Scan for the cell matching the given text and deliver its [X, Y] coordinate at center. 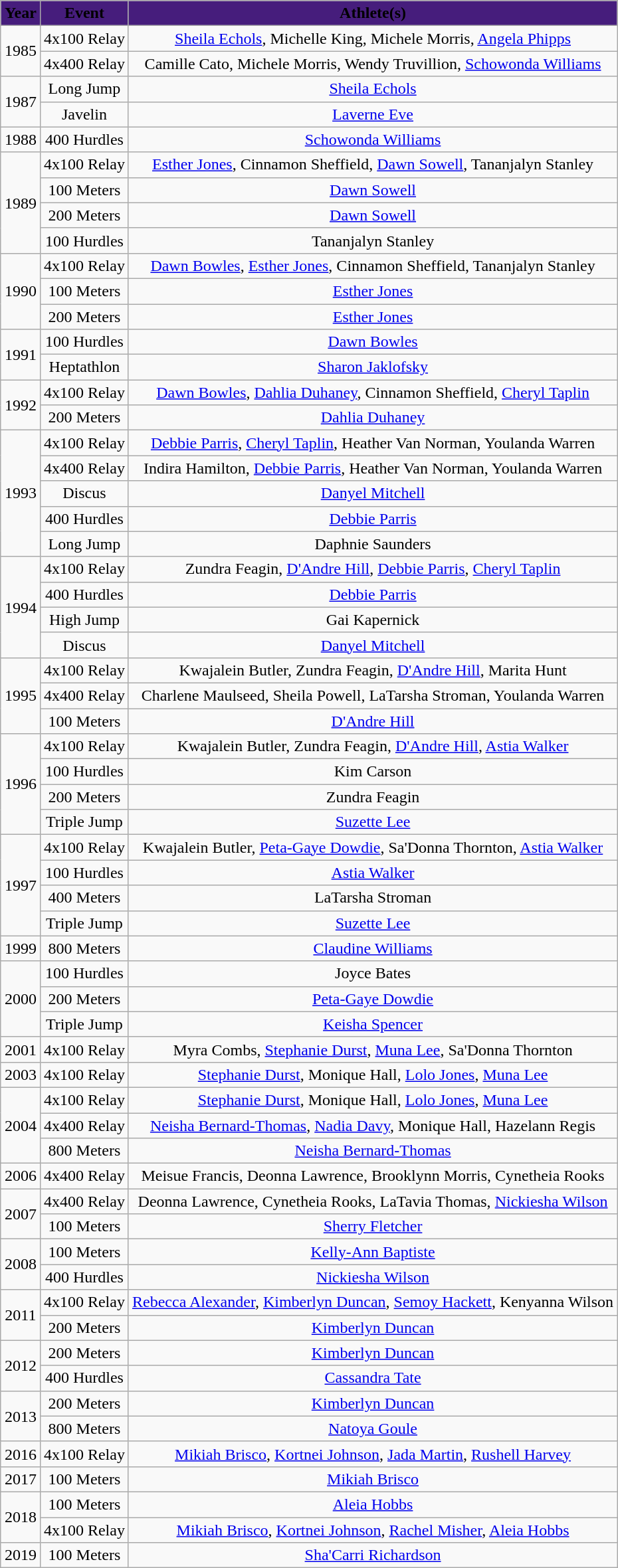
Neisha Bernard-Thomas [372, 1151]
Dawn Bowles [372, 342]
2019 [20, 1555]
2008 [20, 1264]
Indira Hamilton, Debbie Parris, Heather Van Norman, Youlanda Warren [372, 468]
Neisha Bernard-Thomas, Nadia Davy, Monique Hall, Hazelann Regis [372, 1126]
Daphnie Saunders [372, 544]
Event [84, 13]
Camille Cato, Michele Morris, Wendy Truvillion, Schowonda Williams [372, 64]
1992 [20, 405]
1991 [20, 355]
Gai Kapernick [372, 620]
2017 [20, 1479]
Mikiah Brisco, Kortnei Johnson, Jada Martin, Rushell Harvey [372, 1454]
1989 [20, 203]
1997 [20, 885]
2006 [20, 1176]
Sha'Carri Richardson [372, 1555]
1985 [20, 51]
2013 [20, 1416]
Esther Jones, Cinnamon Sheffield, Dawn Sowell, Tananjalyn Stanley [372, 165]
Keisha Spencer [372, 1024]
1996 [20, 784]
Zundra Feagin [372, 797]
Schowonda Williams [372, 139]
400 Meters [84, 898]
1999 [20, 948]
2012 [20, 1365]
2003 [20, 1075]
2000 [20, 999]
2018 [20, 1517]
High Jump [84, 620]
Kwajalein Butler, Zundra Feagin, D'Andre Hill, Marita Hunt [372, 670]
LaTarsha Stroman [372, 898]
Cassandra Tate [372, 1378]
Aleia Hobbs [372, 1504]
Sharon Jaklofsky [372, 367]
Laverne Eve [372, 114]
Mikiah Brisco, Kortnei Johnson, Rachel Misher, Aleia Hobbs [372, 1529]
Kwajalein Butler, Zundra Feagin, D'Andre Hill, Astia Walker [372, 746]
2016 [20, 1454]
Deonna Lawrence, Cynetheia Rooks, LaTavia Thomas, Nickiesha Wilson [372, 1201]
Peta-Gaye Dowdie [372, 999]
Sheila Echols [372, 89]
1993 [20, 493]
2004 [20, 1125]
Dahlia Duhaney [372, 418]
Mikiah Brisco [372, 1479]
Year [20, 13]
D'Andre Hill [372, 721]
1995 [20, 695]
1988 [20, 139]
Sherry Fletcher [372, 1227]
Joyce Bates [372, 974]
Nickiesha Wilson [372, 1277]
Kim Carson [372, 772]
1987 [20, 102]
Zundra Feagin, D'Andre Hill, Debbie Parris, Cheryl Taplin [372, 569]
Astia Walker [372, 873]
Dawn Bowles, Esther Jones, Cinnamon Sheffield, Tananjalyn Stanley [372, 266]
Rebecca Alexander, Kimberlyn Duncan, Semoy Hackett, Kenyanna Wilson [372, 1302]
Dawn Bowles, Dahlia Duhaney, Cinnamon Sheffield, Cheryl Taplin [372, 392]
2007 [20, 1214]
Kwajalein Butler, Peta-Gaye Dowdie, Sa'Donna Thornton, Astia Walker [372, 847]
Athlete(s) [372, 13]
Charlene Maulseed, Sheila Powell, LaTarsha Stroman, Youlanda Warren [372, 695]
2011 [20, 1315]
Myra Combs, Stephanie Durst, Muna Lee, Sa'Donna Thornton [372, 1049]
1990 [20, 291]
Tananjalyn Stanley [372, 240]
Kelly-Ann Baptiste [372, 1252]
Meisue Francis, Deonna Lawrence, Brooklynn Morris, Cynetheia Rooks [372, 1176]
Natoya Goule [372, 1429]
2001 [20, 1049]
Heptathlon [84, 367]
Debbie Parris, Cheryl Taplin, Heather Van Norman, Youlanda Warren [372, 443]
1994 [20, 607]
Claudine Williams [372, 948]
Sheila Echols, Michelle King, Michele Morris, Angela Phipps [372, 39]
Javelin [84, 114]
